Output the [X, Y] coordinate of the center of the cell containing the given text.  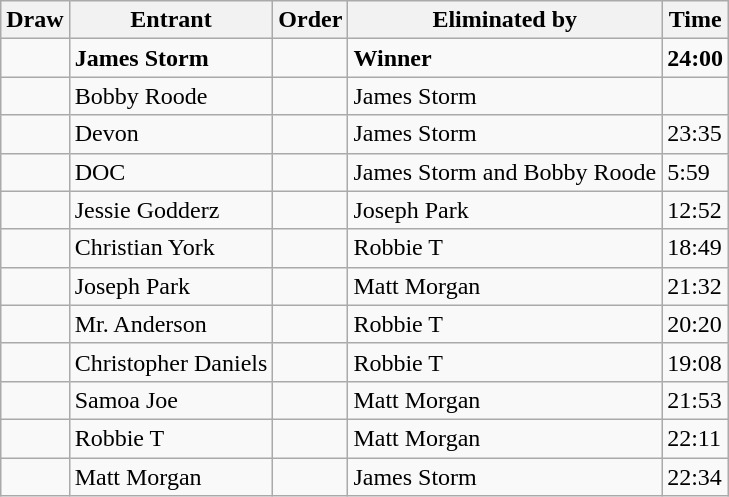
Christopher Daniels [171, 362]
Christian York [171, 248]
DOC [171, 172]
Bobby Roode [171, 96]
Eliminated by [505, 20]
Draw [35, 20]
Mr. Anderson [171, 324]
Winner [505, 58]
Order [310, 20]
21:53 [696, 400]
22:11 [696, 438]
24:00 [696, 58]
Time [696, 20]
21:32 [696, 286]
22:34 [696, 477]
23:35 [696, 134]
Entrant [171, 20]
Devon [171, 134]
Jessie Godderz [171, 210]
12:52 [696, 210]
5:59 [696, 172]
19:08 [696, 362]
20:20 [696, 324]
18:49 [696, 248]
James Storm and Bobby Roode [505, 172]
Samoa Joe [171, 400]
